For the text-containing cell, return its midpoint in [x, y] coordinate format. 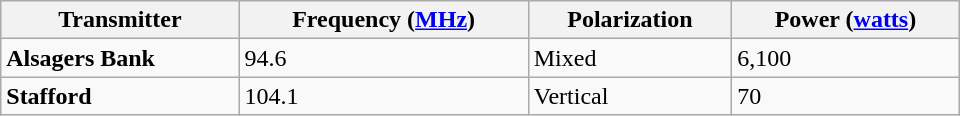
Mixed [630, 58]
Frequency (MHz) [384, 20]
6,100 [846, 58]
Alsagers Bank [120, 58]
104.1 [384, 96]
Vertical [630, 96]
70 [846, 96]
Stafford [120, 96]
Power (watts) [846, 20]
Transmitter [120, 20]
Polarization [630, 20]
94.6 [384, 58]
